From the cell containing the given text, extract its center point as (x, y) coordinate. 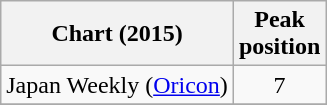
Chart (2015) (118, 34)
7 (279, 85)
Japan Weekly (Oricon) (118, 85)
Peakposition (279, 34)
